Determine the (X, Y) coordinate at the center of the cell enclosing the given text.  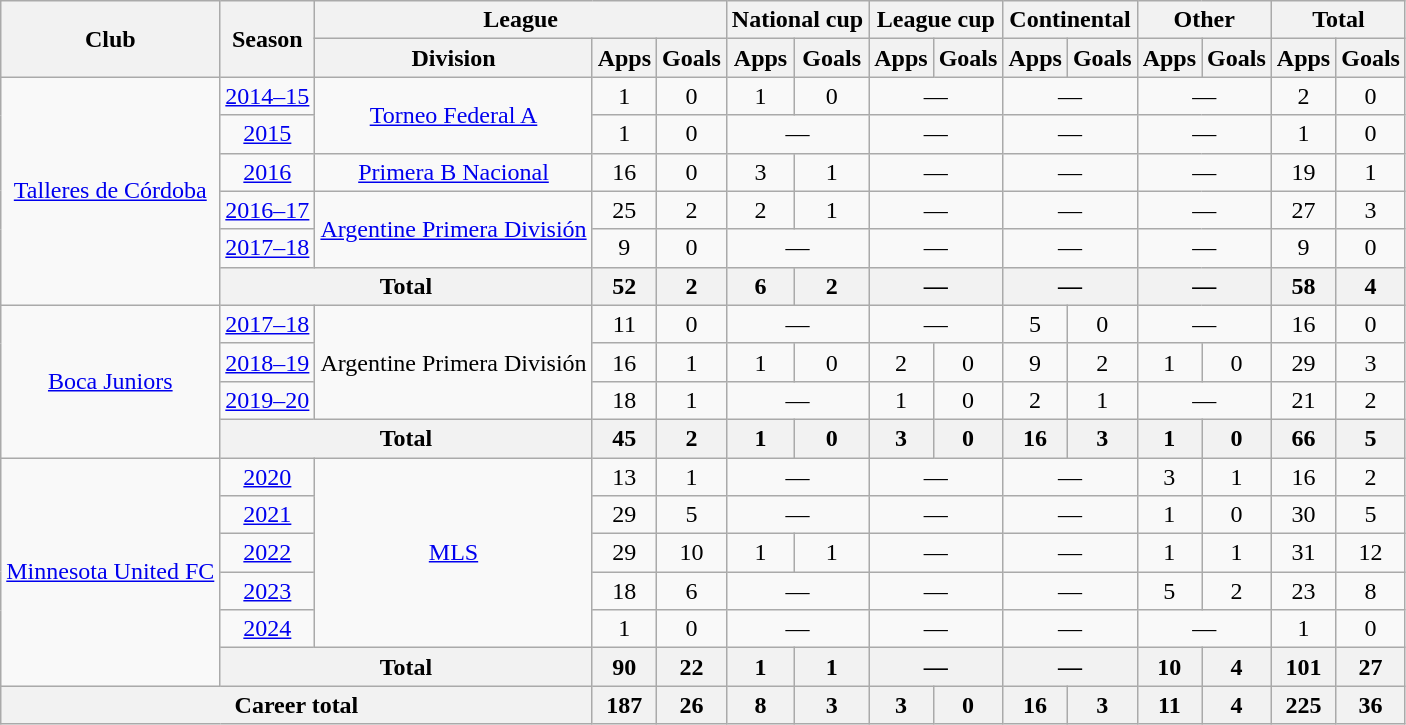
League (520, 20)
Boca Juniors (110, 381)
2020 (268, 477)
Primera B Nacional (454, 172)
187 (624, 705)
Other (1204, 20)
30 (1303, 515)
League cup (936, 20)
Continental (1070, 20)
45 (624, 438)
21 (1303, 400)
2024 (268, 629)
66 (1303, 438)
58 (1303, 286)
Talleres de Córdoba (110, 191)
National cup (797, 20)
2016 (268, 172)
2016–17 (268, 210)
31 (1303, 553)
Division (454, 58)
225 (1303, 705)
19 (1303, 172)
2014–15 (268, 96)
36 (1371, 705)
25 (624, 210)
MLS (454, 553)
Minnesota United FC (110, 572)
2015 (268, 134)
26 (692, 705)
2018–19 (268, 362)
23 (1303, 591)
52 (624, 286)
Career total (296, 705)
2022 (268, 553)
Club (110, 39)
90 (624, 667)
Torneo Federal A (454, 115)
2021 (268, 515)
Season (268, 39)
101 (1303, 667)
2023 (268, 591)
12 (1371, 553)
22 (692, 667)
2019–20 (268, 400)
13 (624, 477)
